For the text-containing cell, return its midpoint in (X, Y) coordinate format. 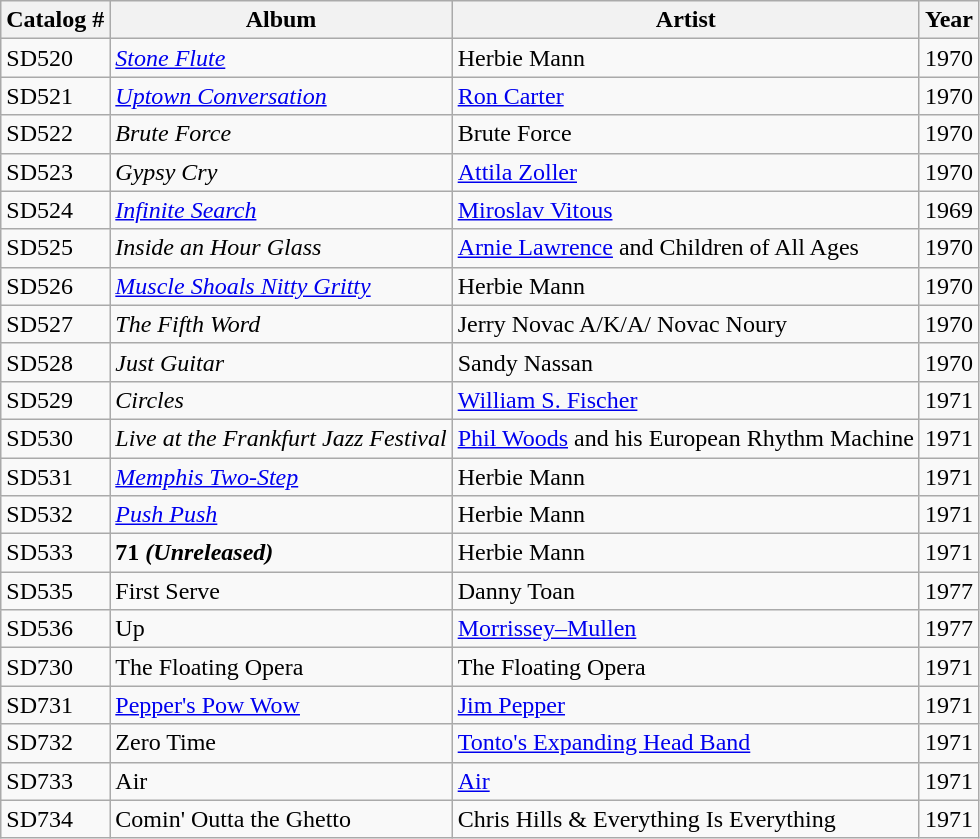
Attila Zoller (686, 172)
SD522 (56, 134)
Just Guitar (281, 362)
Muscle Shoals Nitty Gritty (281, 286)
Catalog # (56, 20)
Infinite Search (281, 210)
Inside an Hour Glass (281, 248)
Danny Toan (686, 591)
Live at the Frankfurt Jazz Festival (281, 438)
Year (948, 20)
Arnie Lawrence and Children of All Ages (686, 248)
Memphis Two-Step (281, 477)
Up (281, 629)
SD530 (56, 438)
71 (Unreleased) (281, 553)
Miroslav Vitous (686, 210)
SD525 (56, 248)
Push Push (281, 515)
Morrissey–Mullen (686, 629)
1969 (948, 210)
SD535 (56, 591)
Album (281, 20)
SD734 (56, 819)
SD529 (56, 400)
SD528 (56, 362)
William S. Fischer (686, 400)
SD527 (56, 324)
Phil Woods and his European Rhythm Machine (686, 438)
SD533 (56, 553)
Pepper's Pow Wow (281, 705)
First Serve (281, 591)
Zero Time (281, 743)
SD532 (56, 515)
Jim Pepper (686, 705)
Artist (686, 20)
Uptown Conversation (281, 96)
SD733 (56, 781)
SD521 (56, 96)
Stone Flute (281, 58)
Gypsy Cry (281, 172)
SD531 (56, 477)
SD526 (56, 286)
SD731 (56, 705)
The Fifth Word (281, 324)
Chris Hills & Everything Is Everything (686, 819)
Comin' Outta the Ghetto (281, 819)
SD732 (56, 743)
SD523 (56, 172)
SD730 (56, 667)
SD524 (56, 210)
Ron Carter (686, 96)
Jerry Novac A/K/A/ Novac Noury (686, 324)
SD536 (56, 629)
SD520 (56, 58)
Sandy Nassan (686, 362)
Tonto's Expanding Head Band (686, 743)
Circles (281, 400)
